Provide the [X, Y] coordinate of the cell's center where the given text is located.  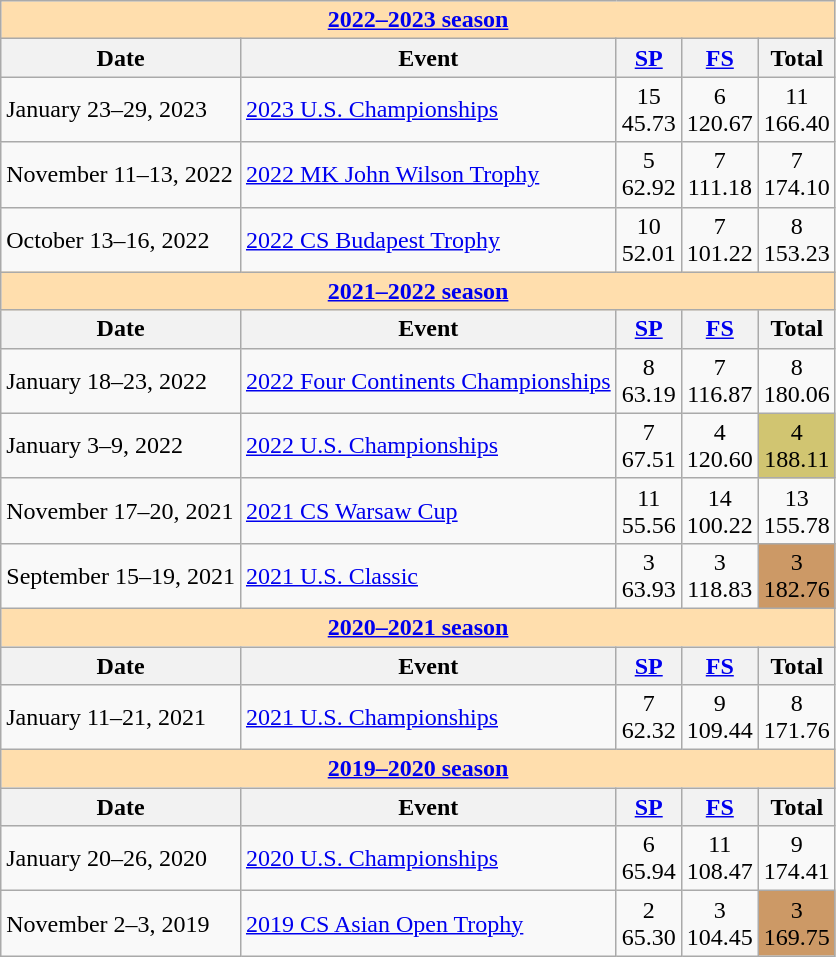
6 65.94 [648, 858]
7 174.10 [796, 174]
2023 U.S. Championships [428, 110]
9 109.44 [720, 718]
2021 CS Warsaw Cup [428, 510]
2021–2022 season [418, 291]
3 182.76 [796, 576]
8 153.23 [796, 240]
2021 U.S. Classic [428, 576]
7 67.51 [648, 446]
January 18–23, 2022 [121, 380]
6 120.67 [720, 110]
2022 Four Continents Championships [428, 380]
11 166.40 [796, 110]
2022 MK John Wilson Trophy [428, 174]
8 171.76 [796, 718]
5 62.92 [648, 174]
11 55.56 [648, 510]
January 3–9, 2022 [121, 446]
2020–2021 season [418, 627]
7 62.32 [648, 718]
2022 U.S. Championships [428, 446]
15 45.73 [648, 110]
3 63.93 [648, 576]
4 188.11 [796, 446]
2021 U.S. Championships [428, 718]
2020 U.S. Championships [428, 858]
8 180.06 [796, 380]
November 11–13, 2022 [121, 174]
3 118.83 [720, 576]
8 63.19 [648, 380]
January 11–21, 2021 [121, 718]
November 2–3, 2019 [121, 924]
3 104.45 [720, 924]
2019–2020 season [418, 769]
14 100.22 [720, 510]
9 174.41 [796, 858]
3 169.75 [796, 924]
2 65.30 [648, 924]
January 23–29, 2023 [121, 110]
2022–2023 season [418, 20]
September 15–19, 2021 [121, 576]
10 52.01 [648, 240]
2019 CS Asian Open Trophy [428, 924]
7 111.18 [720, 174]
2022 CS Budapest Trophy [428, 240]
October 13–16, 2022 [121, 240]
11 108.47 [720, 858]
January 20–26, 2020 [121, 858]
7 101.22 [720, 240]
7 116.87 [720, 380]
November 17–20, 2021 [121, 510]
4 120.60 [720, 446]
13 155.78 [796, 510]
